Capture the cell that displays the provided text and extract its [x, y] central coordinate. 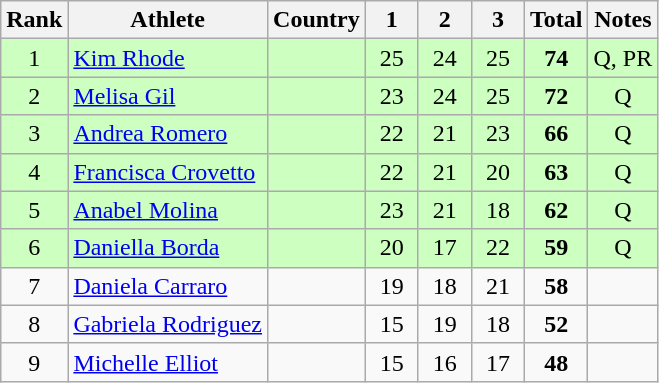
8 [34, 324]
Total [556, 20]
Anabel Molina [168, 210]
74 [556, 58]
66 [556, 134]
9 [34, 362]
16 [444, 362]
Daniela Carraro [168, 286]
Kim Rhode [168, 58]
72 [556, 96]
48 [556, 362]
5 [34, 210]
6 [34, 248]
62 [556, 210]
Country [317, 20]
Michelle Elliot [168, 362]
Athlete [168, 20]
7 [34, 286]
58 [556, 286]
Melisa Gil [168, 96]
4 [34, 172]
Notes [623, 20]
Gabriela Rodriguez [168, 324]
Daniella Borda [168, 248]
Francisca Crovetto [168, 172]
63 [556, 172]
Rank [34, 20]
Andrea Romero [168, 134]
59 [556, 248]
Q, PR [623, 58]
52 [556, 324]
